Search for the cell housing the specified text and yield its [X, Y] center coordinate. 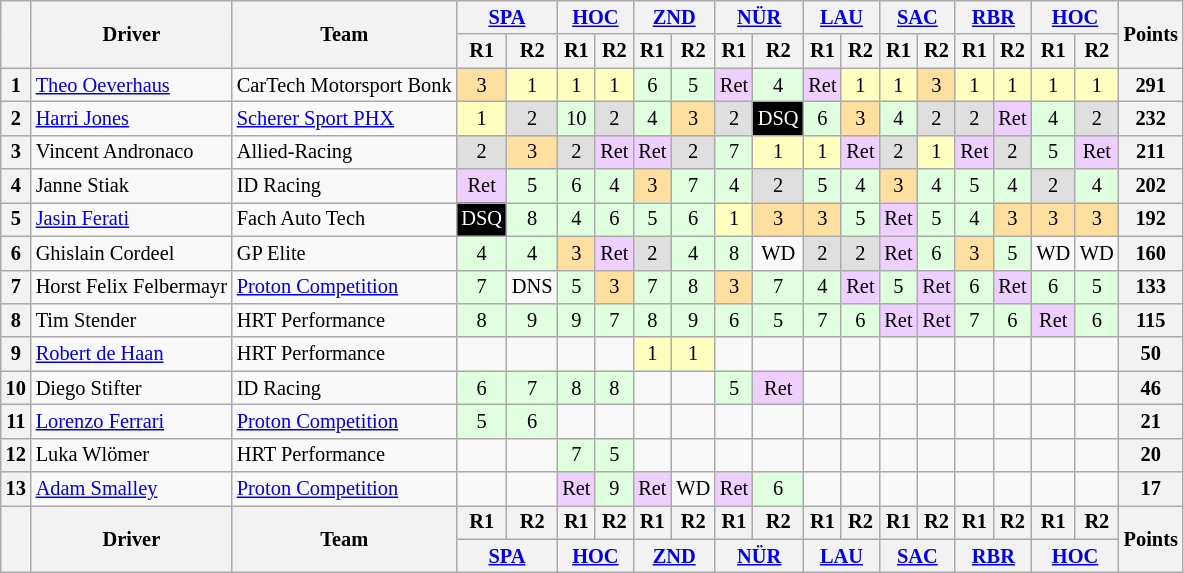
Ghislain Cordeel [132, 253]
160 [1151, 253]
Tim Stender [132, 320]
Scherer Sport PHX [344, 118]
DNS [532, 287]
Allied-Racing [344, 152]
Harri Jones [132, 118]
GP Elite [344, 253]
11 [16, 421]
291 [1151, 85]
Fach Auto Tech [344, 219]
50 [1151, 354]
Janne Stiak [132, 186]
Robert de Haan [132, 354]
20 [1151, 455]
115 [1151, 320]
12 [16, 455]
46 [1151, 388]
Diego Stifter [132, 388]
21 [1151, 421]
202 [1151, 186]
17 [1151, 489]
133 [1151, 287]
13 [16, 489]
Horst Felix Felbermayr [132, 287]
Vincent Andronaco [132, 152]
192 [1151, 219]
Lorenzo Ferrari [132, 421]
Adam Smalley [132, 489]
Luka Wlömer [132, 455]
211 [1151, 152]
CarTech Motorsport Bonk [344, 85]
Theo Oeverhaus [132, 85]
232 [1151, 118]
Jasin Ferati [132, 219]
